Return the [x, y] coordinate for the center point of the cell that contains the specified text.  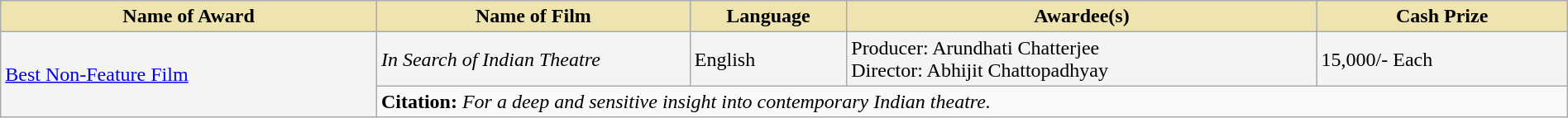
Language [767, 17]
In Search of Indian Theatre [533, 59]
Name of Award [189, 17]
Cash Prize [1442, 17]
English [767, 59]
Name of Film [533, 17]
15,000/- Each [1442, 59]
Citation: For a deep and sensitive insight into contemporary Indian theatre. [972, 101]
Awardee(s) [1082, 17]
Best Non-Feature Film [189, 74]
Producer: Arundhati ChatterjeeDirector: Abhijit Chattopadhyay [1082, 59]
